Scan for the cell matching the given text and deliver its [x, y] coordinate at center. 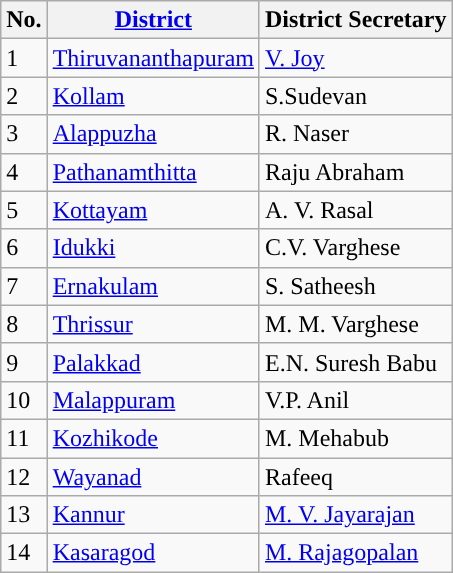
3 [24, 134]
12 [24, 477]
4 [24, 172]
Palakkad [153, 362]
Raju Abraham [356, 172]
Thrissur [153, 324]
5 [24, 210]
7 [24, 286]
8 [24, 324]
Thiruvananthapuram [153, 58]
Malappuram [153, 400]
M. V. Jayarajan [356, 515]
S.Sudevan [356, 96]
V.P. Anil [356, 400]
M. Rajagopalan [356, 553]
Ernakulam [153, 286]
C.V. Varghese [356, 248]
Kottayam [153, 210]
10 [24, 400]
9 [24, 362]
Idukki [153, 248]
District [153, 20]
2 [24, 96]
No. [24, 20]
6 [24, 248]
Kollam [153, 96]
A. V. Rasal [356, 210]
S. Satheesh [356, 286]
M. M. Varghese [356, 324]
V. Joy [356, 58]
E.N. Suresh Babu [356, 362]
14 [24, 553]
R. Naser [356, 134]
1 [24, 58]
11 [24, 438]
Kasaragod [153, 553]
Alappuzha [153, 134]
13 [24, 515]
Pathanamthitta [153, 172]
Wayanad [153, 477]
Kannur [153, 515]
Kozhikode [153, 438]
M. Mehabub [356, 438]
Rafeeq [356, 477]
District Secretary [356, 20]
